Find where the given text appears and provide that cell's center as [X, Y] coordinate. 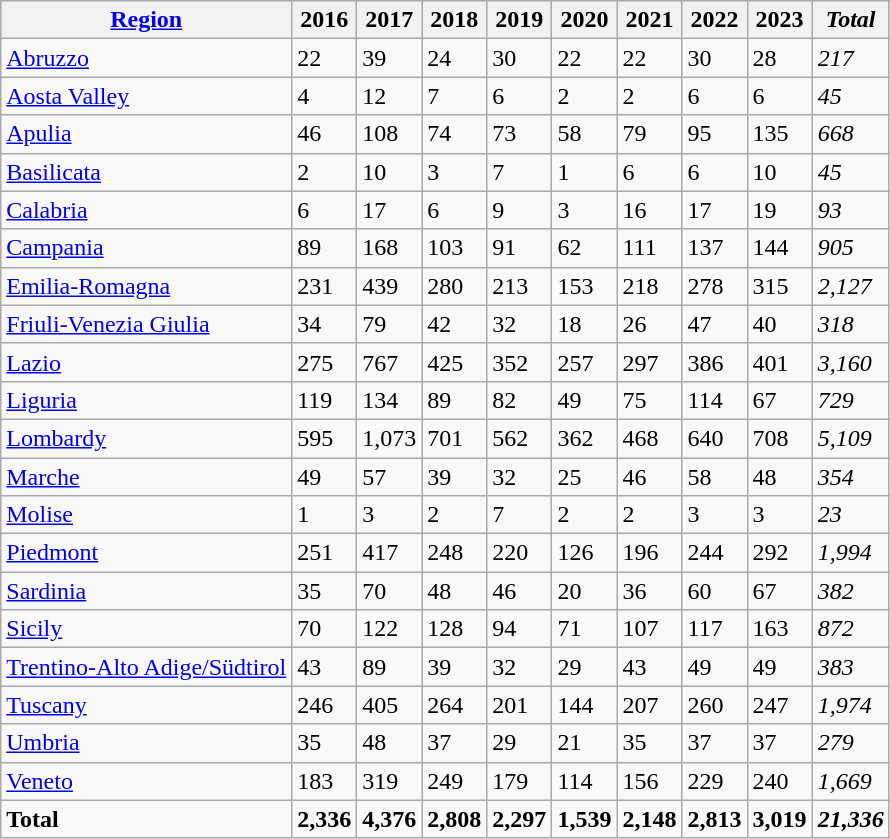
231 [324, 286]
Friuli-Venezia Giulia [146, 324]
244 [714, 553]
767 [390, 362]
401 [780, 362]
36 [650, 591]
279 [850, 743]
Sicily [146, 629]
362 [584, 438]
21,336 [850, 819]
640 [714, 438]
3,019 [780, 819]
708 [780, 438]
60 [714, 591]
Lombardy [146, 438]
74 [454, 134]
1,539 [584, 819]
Molise [146, 515]
218 [650, 286]
2023 [780, 20]
201 [520, 705]
207 [650, 705]
9 [520, 210]
2020 [584, 20]
34 [324, 324]
Campania [146, 248]
354 [850, 477]
2018 [454, 20]
278 [714, 286]
134 [390, 400]
249 [454, 781]
168 [390, 248]
25 [584, 477]
264 [454, 705]
247 [780, 705]
905 [850, 248]
439 [390, 286]
119 [324, 400]
117 [714, 629]
Aosta Valley [146, 96]
251 [324, 553]
383 [850, 667]
217 [850, 58]
3,160 [850, 362]
1,974 [850, 705]
248 [454, 553]
57 [390, 477]
2,336 [324, 819]
297 [650, 362]
2016 [324, 20]
103 [454, 248]
386 [714, 362]
668 [850, 134]
179 [520, 781]
2019 [520, 20]
2,813 [714, 819]
163 [780, 629]
2,127 [850, 286]
18 [584, 324]
2,148 [650, 819]
280 [454, 286]
Apulia [146, 134]
137 [714, 248]
246 [324, 705]
4 [324, 96]
1,073 [390, 438]
2017 [390, 20]
75 [650, 400]
156 [650, 781]
128 [454, 629]
4,376 [390, 819]
12 [390, 96]
28 [780, 58]
Region [146, 20]
Trentino-Alto Adige/Südtirol [146, 667]
126 [584, 553]
2021 [650, 20]
229 [714, 781]
417 [390, 553]
Tuscany [146, 705]
16 [650, 210]
257 [584, 362]
701 [454, 438]
135 [780, 134]
352 [520, 362]
468 [650, 438]
73 [520, 134]
153 [584, 286]
20 [584, 591]
315 [780, 286]
71 [584, 629]
42 [454, 324]
62 [584, 248]
382 [850, 591]
729 [850, 400]
595 [324, 438]
2,297 [520, 819]
1,994 [850, 553]
Calabria [146, 210]
405 [390, 705]
111 [650, 248]
23 [850, 515]
220 [520, 553]
93 [850, 210]
2,808 [454, 819]
196 [650, 553]
275 [324, 362]
Veneto [146, 781]
94 [520, 629]
47 [714, 324]
183 [324, 781]
Marche [146, 477]
107 [650, 629]
425 [454, 362]
318 [850, 324]
1,669 [850, 781]
240 [780, 781]
562 [520, 438]
Sardinia [146, 591]
95 [714, 134]
82 [520, 400]
Liguria [146, 400]
213 [520, 286]
Abruzzo [146, 58]
Basilicata [146, 172]
21 [584, 743]
872 [850, 629]
Emilia-Romagna [146, 286]
19 [780, 210]
91 [520, 248]
319 [390, 781]
292 [780, 553]
5,109 [850, 438]
Umbria [146, 743]
2022 [714, 20]
Lazio [146, 362]
24 [454, 58]
40 [780, 324]
26 [650, 324]
108 [390, 134]
122 [390, 629]
260 [714, 705]
Piedmont [146, 553]
